Provide the (x, y) coordinate of the cell's center where the given text is located.  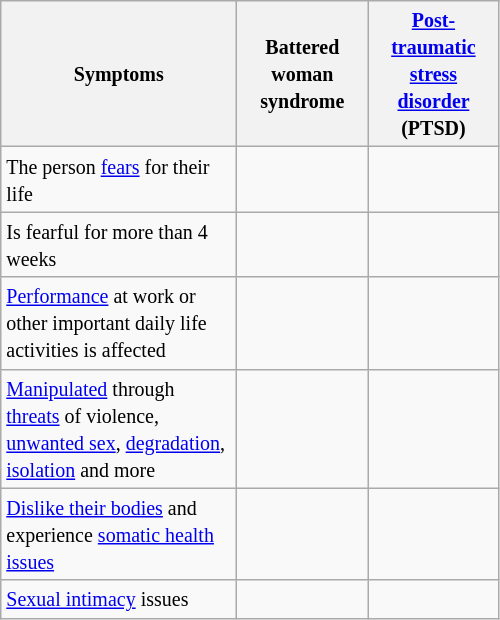
Post-traumatic stress disorder (PTSD) (434, 74)
Symptoms (119, 74)
Battered woman syndrome (302, 74)
Manipulated through threats of violence, unwanted sex, degradation, isolation and more (119, 428)
Performance at work or other important daily life activities is affected (119, 323)
The person fears for their life (119, 180)
Dislike their bodies and experience somatic health issues (119, 534)
Sexual intimacy issues (119, 599)
Is fearful for more than 4 weeks (119, 244)
